Detect which cell encompasses the target text, then output its [x, y] center coordinate. 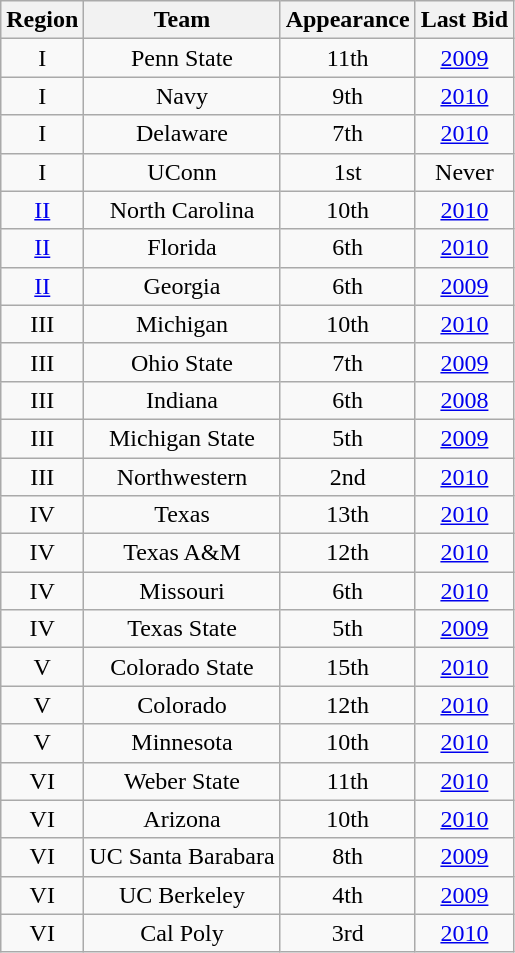
Cal Poly [182, 933]
8th [348, 857]
Weber State [182, 781]
Arizona [182, 819]
Northwestern [182, 477]
UC Berkeley [182, 895]
Region [42, 20]
Texas A&M [182, 553]
Delaware [182, 134]
13th [348, 515]
Team [182, 20]
1st [348, 172]
2nd [348, 477]
UC Santa Barabara [182, 857]
Texas [182, 515]
Ohio State [182, 362]
Michigan State [182, 438]
UConn [182, 172]
Colorado State [182, 667]
Penn State [182, 58]
Colorado [182, 705]
Appearance [348, 20]
Georgia [182, 286]
Navy [182, 96]
Michigan [182, 324]
Texas State [182, 629]
Florida [182, 248]
15th [348, 667]
Never [464, 172]
3rd [348, 933]
Missouri [182, 591]
4th [348, 895]
9th [348, 96]
2008 [464, 400]
Minnesota [182, 743]
North Carolina [182, 210]
Last Bid [464, 20]
Indiana [182, 400]
